Pinpoint the cell where the given text exists, returning its (x, y) midpoint coordinate. 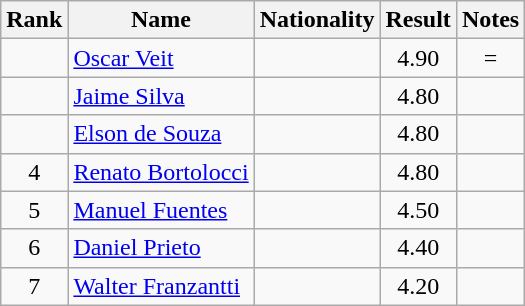
= (490, 58)
6 (34, 248)
Renato Bortolocci (161, 172)
Walter Franzantti (161, 286)
Daniel Prieto (161, 248)
Result (418, 20)
4.20 (418, 286)
5 (34, 210)
Elson de Souza (161, 134)
Manuel Fuentes (161, 210)
Nationality (317, 20)
4 (34, 172)
4.50 (418, 210)
7 (34, 286)
4.40 (418, 248)
Oscar Veit (161, 58)
Jaime Silva (161, 96)
Notes (490, 20)
Name (161, 20)
4.90 (418, 58)
Rank (34, 20)
